For the text-containing cell, return its midpoint in [x, y] coordinate format. 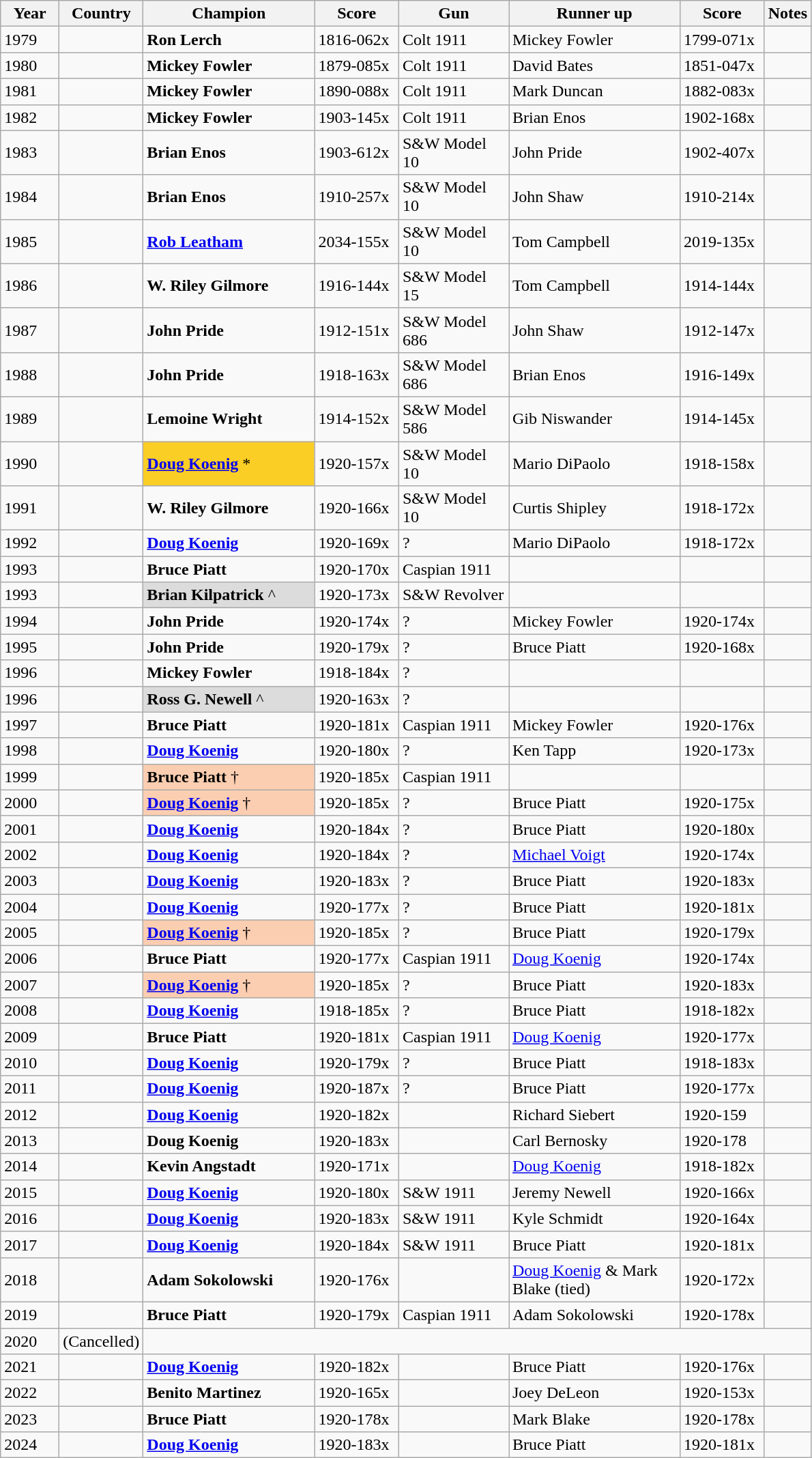
1910-214x [723, 197]
1992 [30, 543]
1890-088x [357, 91]
Mark Blake [595, 1419]
2002 [30, 855]
2011 [30, 1089]
Year [30, 14]
2016 [30, 1218]
Gun [453, 14]
1920-178 [723, 1141]
1987 [30, 330]
1902-407x [723, 153]
1903-612x [357, 153]
1918-163x [357, 374]
Kyle Schmidt [595, 1218]
2009 [30, 1037]
1980 [30, 66]
1981 [30, 91]
Joey DeLeon [595, 1393]
Benito Martinez [229, 1393]
1920-170x [357, 569]
1983 [30, 153]
2008 [30, 1011]
Lemoine Wright [229, 419]
Ross G. Newell ^ [229, 699]
Doug Koenig * [229, 463]
2012 [30, 1115]
1914-145x [723, 419]
2014 [30, 1167]
Michael Voigt [595, 855]
2004 [30, 907]
Kevin Angstadt [229, 1167]
1799-071x [723, 40]
Country [101, 14]
1920-187x [357, 1089]
2024 [30, 1445]
1851-047x [723, 66]
Bruce Piatt † [229, 777]
S&W Revolver [453, 595]
1920-172x [723, 1279]
2022 [30, 1393]
1920-163x [357, 699]
1914-144x [723, 285]
1920-164x [723, 1218]
1816-062x [357, 40]
2003 [30, 881]
1920-153x [723, 1393]
2034-155x [357, 242]
2015 [30, 1192]
Champion [229, 14]
1979 [30, 40]
1985 [30, 242]
2007 [30, 985]
1918-184x [357, 673]
1879-085x [357, 66]
1882-083x [723, 91]
Doug Koenig & Mark Blake (tied) [595, 1279]
1918-158x [723, 463]
1984 [30, 197]
Ron Lerch [229, 40]
Carl Bernosky [595, 1141]
Notes [787, 14]
1920-169x [357, 543]
1918-183x [723, 1063]
1903-145x [357, 117]
1998 [30, 751]
1989 [30, 419]
1916-144x [357, 285]
1920-165x [357, 1393]
Curtis Shipley [595, 508]
2017 [30, 1244]
2019-135x [723, 242]
Brian Kilpatrick ^ [229, 595]
Mark Duncan [595, 91]
1994 [30, 621]
2006 [30, 959]
1916-149x [723, 374]
1902-168x [723, 117]
1999 [30, 777]
Runner up [595, 14]
1920-175x [723, 803]
1910-257x [357, 197]
David Bates [595, 66]
2005 [30, 933]
1995 [30, 647]
1920-171x [357, 1167]
S&W Model 15 [453, 285]
1997 [30, 725]
1982 [30, 117]
2001 [30, 829]
2000 [30, 803]
1912-151x [357, 330]
2020 [30, 1341]
1918-185x [357, 1011]
S&W Model 586 [453, 419]
1920-157x [357, 463]
1920-168x [723, 647]
Richard Siebert [595, 1115]
1991 [30, 508]
2010 [30, 1063]
2013 [30, 1141]
1986 [30, 285]
(Cancelled) [101, 1341]
2018 [30, 1279]
1914-152x [357, 419]
1988 [30, 374]
1990 [30, 463]
2021 [30, 1367]
Ken Tapp [595, 751]
1912-147x [723, 330]
2019 [30, 1315]
Rob Leatham [229, 242]
Jeremy Newell [595, 1192]
2023 [30, 1419]
1920-159 [723, 1115]
Gib Niswander [595, 419]
